Return the [x, y] coordinate for the center point of the cell that contains the specified text.  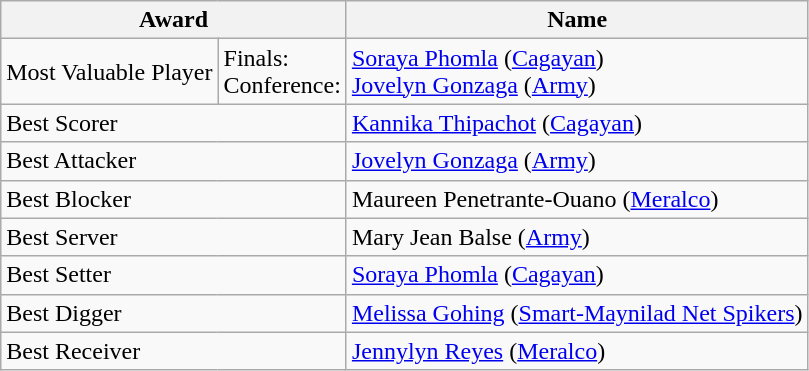
Best Scorer [174, 123]
Soraya Phomla (Cagayan) [577, 275]
Best Digger [174, 313]
Kannika Thipachot (Cagayan) [577, 123]
Soraya Phomla (Cagayan) Jovelyn Gonzaga (Army) [577, 72]
Finals:Conference: [282, 72]
Jennylyn Reyes (Meralco) [577, 351]
Maureen Penetrante-Ouano (Meralco) [577, 199]
Melissa Gohing (Smart-Maynilad Net Spikers) [577, 313]
Best Receiver [174, 351]
Jovelyn Gonzaga (Army) [577, 161]
Best Attacker [174, 161]
Best Blocker [174, 199]
Mary Jean Balse (Army) [577, 237]
Name [577, 20]
Best Setter [174, 275]
Best Server [174, 237]
Most Valuable Player [110, 72]
Award [174, 20]
